Return the (X, Y) coordinate for the center point of the cell that contains the specified text.  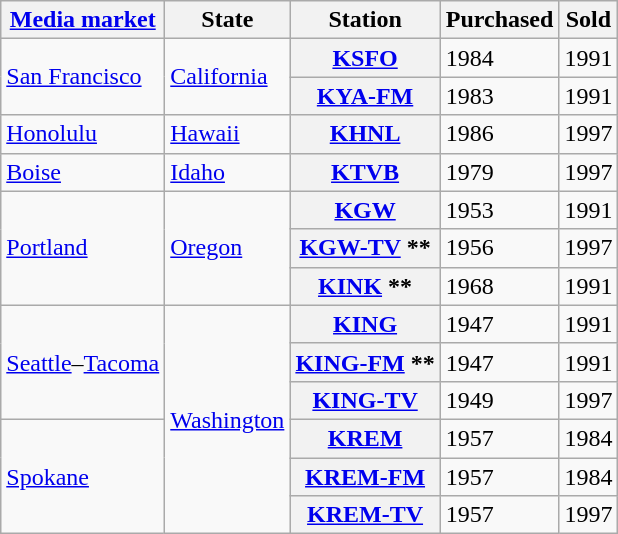
KHNL (365, 134)
Idaho (228, 172)
1968 (500, 286)
KING-TV (365, 400)
Oregon (228, 248)
Purchased (500, 20)
KINK ** (365, 286)
Washington (228, 419)
California (228, 77)
Portland (83, 248)
1949 (500, 400)
KTVB (365, 172)
KREM (365, 438)
KGW (365, 210)
Seattle–Tacoma (83, 362)
1956 (500, 248)
Hawaii (228, 134)
KING-FM ** (365, 362)
KSFO (365, 58)
KREM-TV (365, 515)
Sold (588, 20)
San Francisco (83, 77)
KING (365, 324)
1986 (500, 134)
1983 (500, 96)
Media market (83, 20)
Boise (83, 172)
Station (365, 20)
State (228, 20)
KREM-FM (365, 477)
Honolulu (83, 134)
Spokane (83, 476)
KGW-TV ** (365, 248)
1979 (500, 172)
1953 (500, 210)
KYA-FM (365, 96)
